Find where the given text appears and provide that cell's center as (x, y) coordinate. 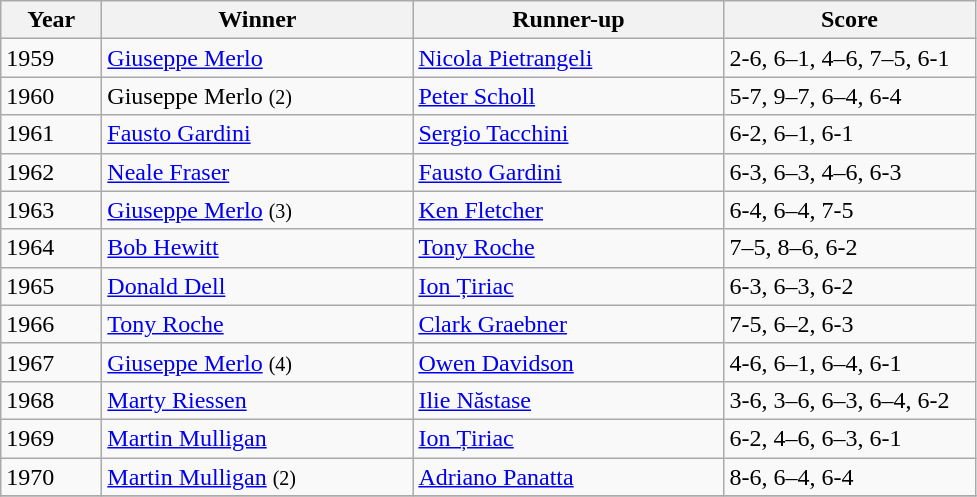
6-2, 6–1, 6-1 (850, 134)
Martin Mulligan (2) (258, 477)
Giuseppe Merlo (3) (258, 210)
7-5, 6–2, 6-3 (850, 324)
Owen Davidson (568, 362)
Ilie Năstase (568, 400)
Donald Dell (258, 286)
1968 (52, 400)
Martin Mulligan (258, 438)
Marty Riessen (258, 400)
1970 (52, 477)
6-3, 6–3, 6-2 (850, 286)
Nicola Pietrangeli (568, 58)
Year (52, 20)
Peter Scholl (568, 96)
8-6, 6–4, 6-4 (850, 477)
5-7, 9–7, 6–4, 6-4 (850, 96)
3-6, 3–6, 6–3, 6–4, 6-2 (850, 400)
1964 (52, 248)
1969 (52, 438)
6-3, 6–3, 4–6, 6-3 (850, 172)
1960 (52, 96)
Adriano Panatta (568, 477)
1967 (52, 362)
1963 (52, 210)
Winner (258, 20)
7–5, 8–6, 6-2 (850, 248)
Runner-up (568, 20)
Score (850, 20)
1962 (52, 172)
6-2, 4–6, 6–3, 6-1 (850, 438)
1961 (52, 134)
Neale Fraser (258, 172)
1965 (52, 286)
Giuseppe Merlo (258, 58)
Clark Graebner (568, 324)
Giuseppe Merlo (4) (258, 362)
2-6, 6–1, 4–6, 7–5, 6-1 (850, 58)
Ken Fletcher (568, 210)
6-4, 6–4, 7-5 (850, 210)
1966 (52, 324)
Sergio Tacchini (568, 134)
4-6, 6–1, 6–4, 6-1 (850, 362)
Giuseppe Merlo (2) (258, 96)
1959 (52, 58)
Bob Hewitt (258, 248)
